Find where the given text appears and provide that cell's center as (x, y) coordinate. 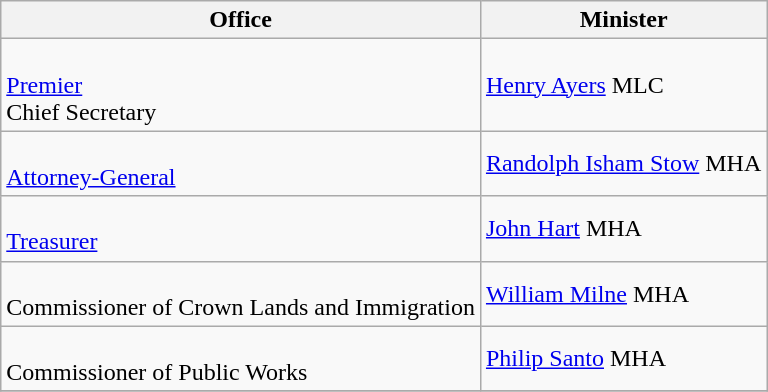
Office (241, 20)
Philip Santo MHA (623, 358)
Commissioner of Public Works (241, 358)
Minister (623, 20)
Henry Ayers MLC (623, 85)
Randolph Isham Stow MHA (623, 164)
John Hart MHA (623, 228)
William Milne MHA (623, 294)
Premier Chief Secretary (241, 85)
Attorney-General (241, 164)
Commissioner of Crown Lands and Immigration (241, 294)
Treasurer (241, 228)
